Detect which cell encompasses the target text, then output its (X, Y) center coordinate. 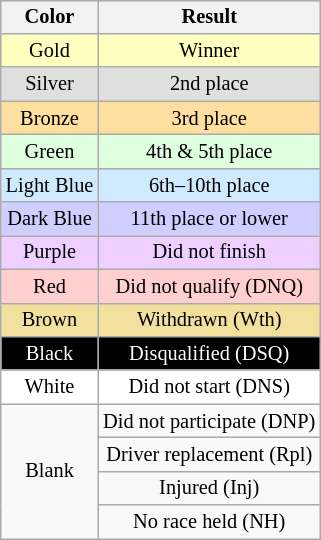
Result (209, 17)
Green (50, 152)
Did not start (DNS) (209, 387)
Silver (50, 84)
Brown (50, 320)
Injured (Inj) (209, 488)
11th place or lower (209, 219)
Black (50, 354)
6th–10th place (209, 185)
4th & 5th place (209, 152)
Light Blue (50, 185)
Red (50, 286)
Disqualified (DSQ) (209, 354)
Withdrawn (Wth) (209, 320)
Driver replacement (Rpl) (209, 455)
No race held (NH) (209, 522)
Winner (209, 51)
Purple (50, 253)
Did not participate (DNP) (209, 421)
Did not finish (209, 253)
Bronze (50, 118)
Blank (50, 472)
Did not qualify (DNQ) (209, 286)
Color (50, 17)
2nd place (209, 84)
3rd place (209, 118)
Dark Blue (50, 219)
White (50, 387)
Gold (50, 51)
